Locate the cell with the specified text and output its (x, y) center coordinate. 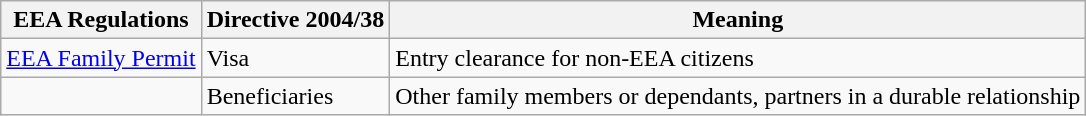
Other family members or dependants, partners in a durable relationship (738, 96)
EEA Regulations (101, 20)
Directive 2004/38 (296, 20)
Entry clearance for non-EEA citizens (738, 58)
EEA Family Permit (101, 58)
Meaning (738, 20)
Visa (296, 58)
Beneficiaries (296, 96)
